Provide the [X, Y] coordinate of the cell's center where the given text is located.  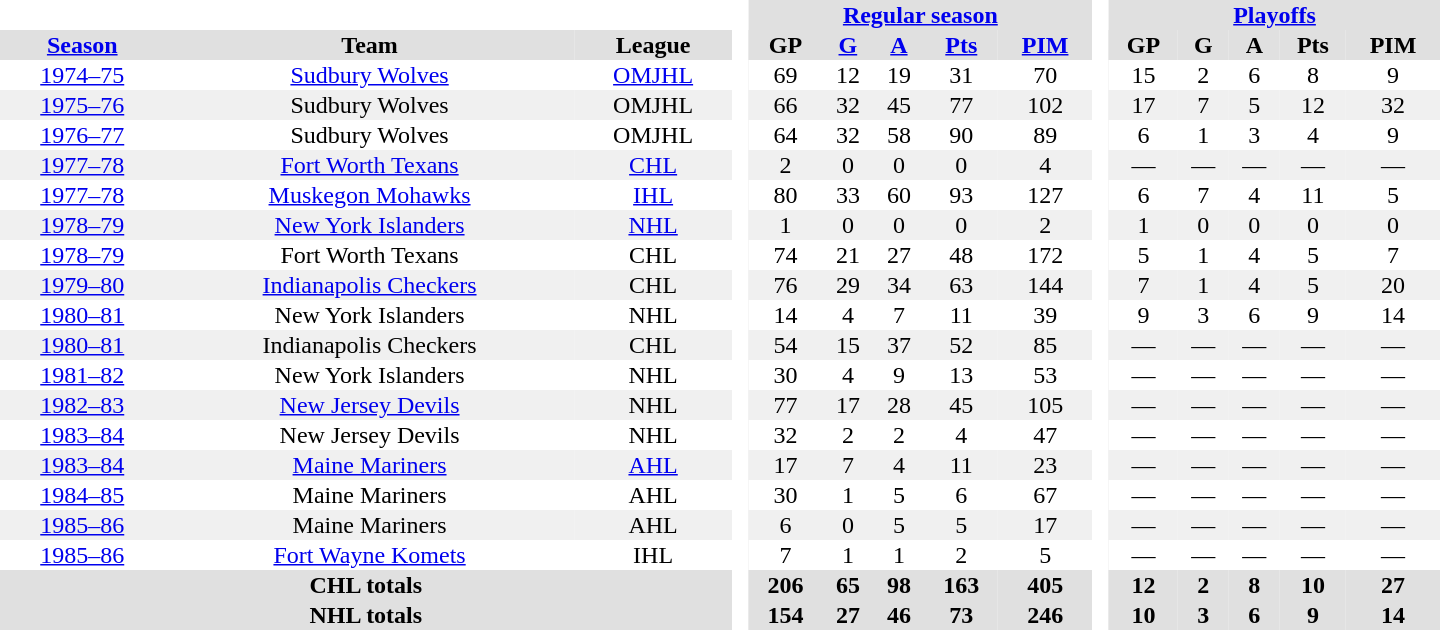
60 [898, 195]
23 [1045, 465]
89 [1045, 135]
1984–85 [82, 495]
54 [786, 345]
405 [1045, 585]
37 [898, 345]
90 [961, 135]
League [654, 45]
67 [1045, 495]
Playoffs [1274, 15]
Muskegon Mohawks [369, 195]
102 [1045, 105]
1979–80 [82, 285]
74 [786, 255]
70 [1045, 75]
1974–75 [82, 75]
65 [848, 585]
85 [1045, 345]
39 [1045, 315]
52 [961, 345]
127 [1045, 195]
76 [786, 285]
34 [898, 285]
73 [961, 615]
93 [961, 195]
98 [898, 585]
80 [786, 195]
1975–76 [82, 105]
46 [898, 615]
19 [898, 75]
246 [1045, 615]
Team [369, 45]
58 [898, 135]
144 [1045, 285]
Fort Wayne Komets [369, 555]
20 [1393, 285]
33 [848, 195]
31 [961, 75]
28 [898, 405]
53 [1045, 375]
1982–83 [82, 405]
163 [961, 585]
Regular season [920, 15]
47 [1045, 435]
CHL totals [366, 585]
Season [82, 45]
1981–82 [82, 375]
1976–77 [82, 135]
69 [786, 75]
NHL totals [366, 615]
48 [961, 255]
21 [848, 255]
63 [961, 285]
66 [786, 105]
206 [786, 585]
154 [786, 615]
105 [1045, 405]
172 [1045, 255]
13 [961, 375]
64 [786, 135]
29 [848, 285]
